From the cell containing the given text, extract its center point as [x, y] coordinate. 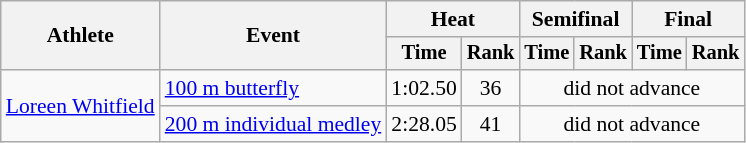
Loreen Whitfield [80, 106]
100 m butterfly [274, 88]
Heat [452, 19]
41 [491, 124]
200 m individual medley [274, 124]
Event [274, 36]
36 [491, 88]
Semifinal [575, 19]
Athlete [80, 36]
2:28.05 [424, 124]
Final [688, 19]
1:02.50 [424, 88]
